Return [x, y] of the center of cell containing provided text 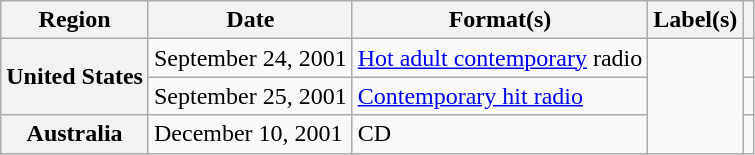
Format(s) [500, 20]
Contemporary hit radio [500, 96]
December 10, 2001 [250, 134]
Date [250, 20]
CD [500, 134]
September 25, 2001 [250, 96]
United States [75, 77]
Hot adult contemporary radio [500, 58]
Label(s) [696, 20]
Australia [75, 134]
September 24, 2001 [250, 58]
Region [75, 20]
